Identify which cell holds the provided text, then report its (x, y) central coordinate. 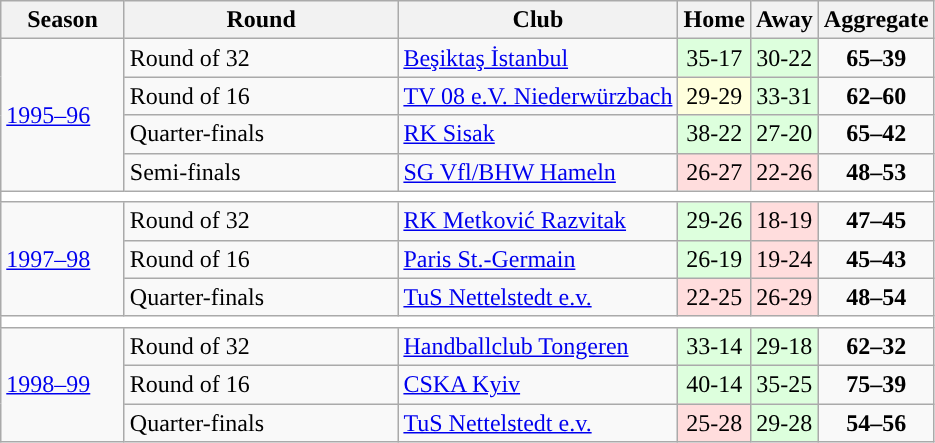
19-24 (784, 259)
26-19 (714, 259)
25-28 (714, 423)
26-27 (714, 172)
33-14 (714, 346)
38-22 (714, 134)
45–43 (876, 259)
1997–98 (63, 259)
29-26 (714, 221)
Paris St.-Germain (538, 259)
Beşiktaş İstanbul (538, 58)
Semi-finals (261, 172)
22-25 (714, 297)
65–42 (876, 134)
27-20 (784, 134)
35-17 (714, 58)
CSKA Kyiv (538, 384)
Handballclub Tongeren (538, 346)
TV 08 e.V. Niederwürzbach (538, 96)
29-29 (714, 96)
Season (63, 20)
40-14 (714, 384)
54–56 (876, 423)
30-22 (784, 58)
33-31 (784, 96)
62–32 (876, 346)
Home (714, 20)
22-26 (784, 172)
1995–96 (63, 115)
29-28 (784, 423)
47–45 (876, 221)
48–54 (876, 297)
1998–99 (63, 384)
65–39 (876, 58)
75–39 (876, 384)
18-19 (784, 221)
29-18 (784, 346)
35-25 (784, 384)
Aggregate (876, 20)
Round (261, 20)
RK Metković Razvitak (538, 221)
62–60 (876, 96)
SG Vfl/BHW Hameln (538, 172)
RK Sisak (538, 134)
Club (538, 20)
Away (784, 20)
48–53 (876, 172)
26-29 (784, 297)
